Return (x, y) of the center of cell containing provided text 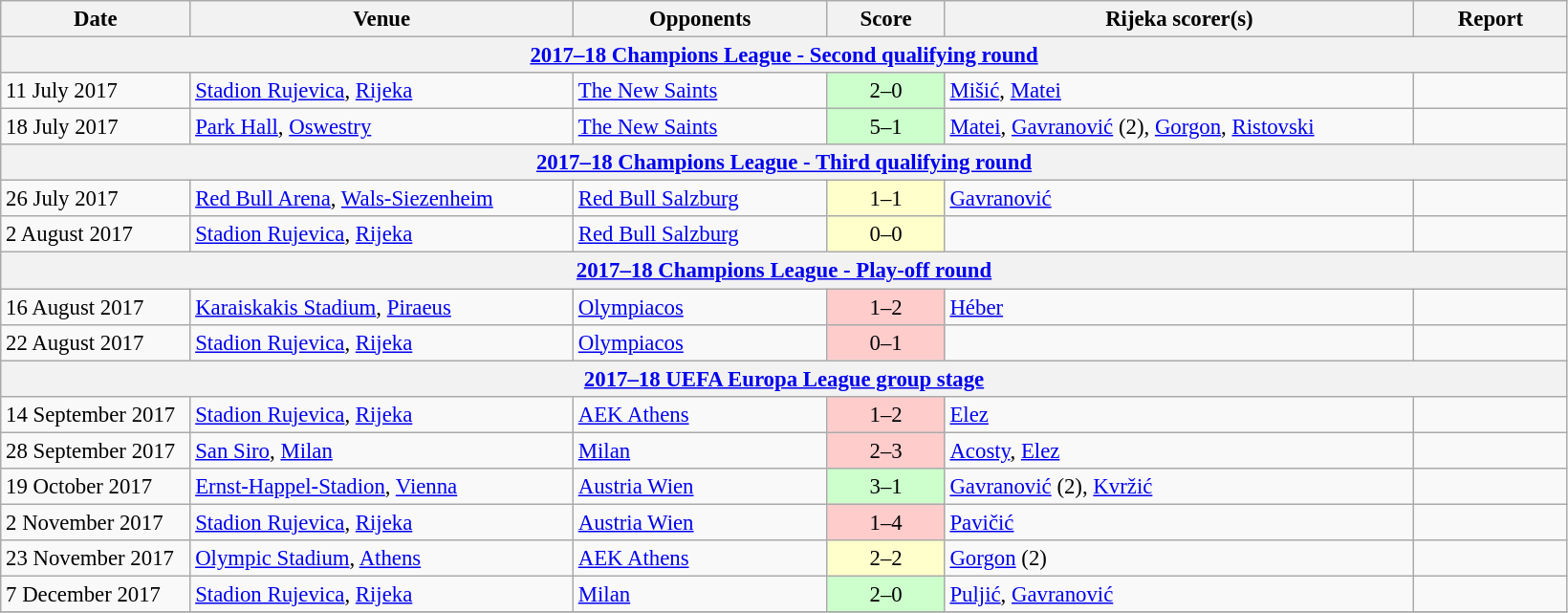
Héber (1180, 307)
2 August 2017 (96, 234)
2017–18 Champions League - Second qualifying round (784, 55)
Gavranović (1180, 199)
Matei, Gavranović (2), Gorgon, Ristovski (1180, 127)
Pavičić (1180, 522)
Report (1492, 19)
23 November 2017 (96, 558)
Gorgon (2) (1180, 558)
11 July 2017 (96, 91)
7 December 2017 (96, 594)
2–2 (885, 558)
2017–18 Champions League - Third qualifying round (784, 163)
Park Hall, Oswestry (382, 127)
Elez (1180, 414)
Puljić, Gavranović (1180, 594)
5–1 (885, 127)
Ernst-Happel-Stadion, Vienna (382, 487)
0–0 (885, 234)
Opponents (700, 19)
18 July 2017 (96, 127)
Red Bull Arena, Wals-Siezenheim (382, 199)
Olympic Stadium, Athens (382, 558)
1–4 (885, 522)
1–1 (885, 199)
Date (96, 19)
16 August 2017 (96, 307)
28 September 2017 (96, 450)
2–3 (885, 450)
Karaiskakis Stadium, Piraeus (382, 307)
Venue (382, 19)
0–1 (885, 342)
3–1 (885, 487)
San Siro, Milan (382, 450)
19 October 2017 (96, 487)
2017–18 Champions League - Play-off round (784, 271)
Rijeka scorer(s) (1180, 19)
Mišić, Matei (1180, 91)
Score (885, 19)
Gavranović (2), Kvržić (1180, 487)
2 November 2017 (96, 522)
2017–18 UEFA Europa League group stage (784, 379)
22 August 2017 (96, 342)
Acosty, Elez (1180, 450)
14 September 2017 (96, 414)
26 July 2017 (96, 199)
